Pinpoint the cell where the given text exists, returning its [X, Y] midpoint coordinate. 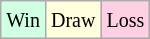
Loss [126, 20]
Win [24, 20]
Draw [72, 20]
